Capture the cell that displays the provided text and extract its (x, y) central coordinate. 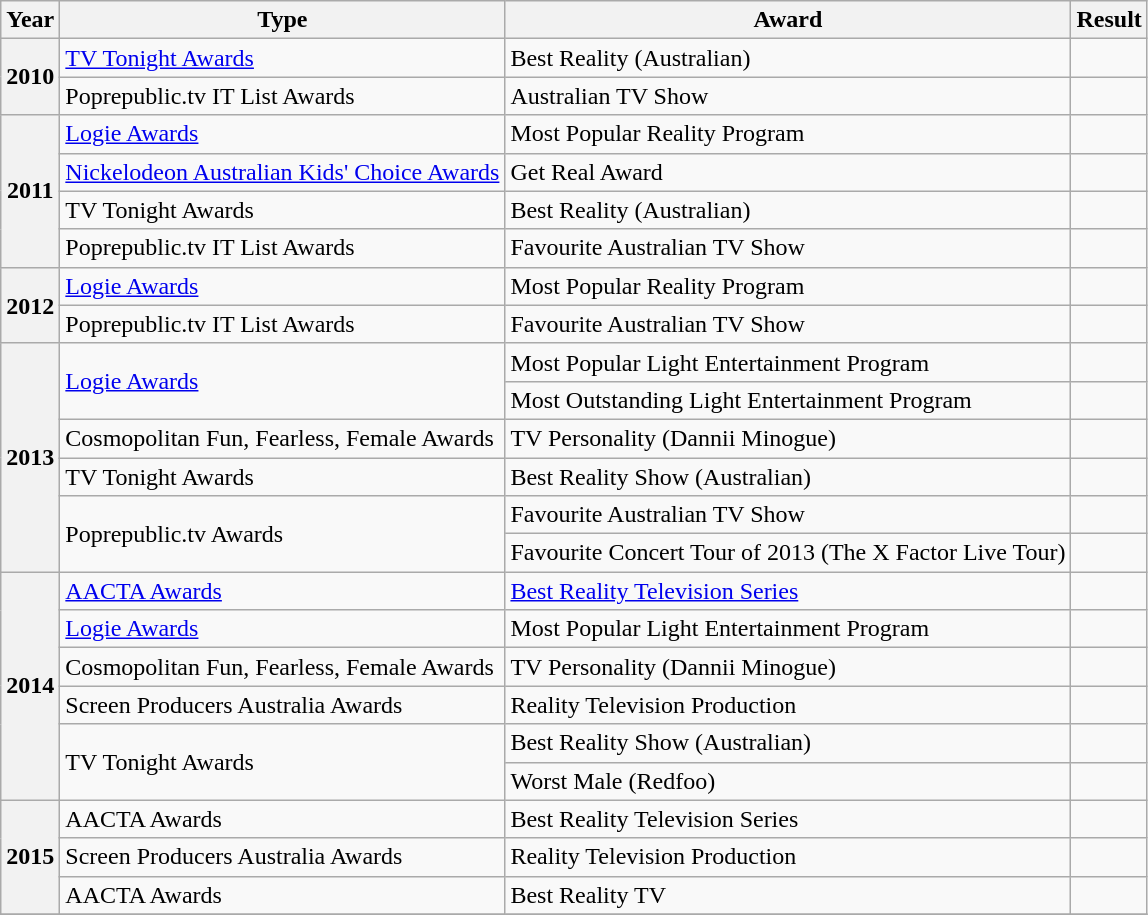
2012 (30, 305)
2014 (30, 686)
Australian TV Show (788, 96)
Favourite Concert Tour of 2013 (The X Factor Live Tour) (788, 553)
Best Reality TV (788, 895)
2011 (30, 191)
Result (1109, 20)
Most Outstanding Light Entertainment Program (788, 400)
2015 (30, 857)
2010 (30, 77)
Nickelodeon Australian Kids' Choice Awards (282, 172)
Type (282, 20)
Get Real Award (788, 172)
Poprepublic.tv Awards (282, 534)
Year (30, 20)
Award (788, 20)
2013 (30, 457)
Worst Male (Redfoo) (788, 781)
